Return the (X, Y) coordinate for the center point of the cell that contains the specified text.  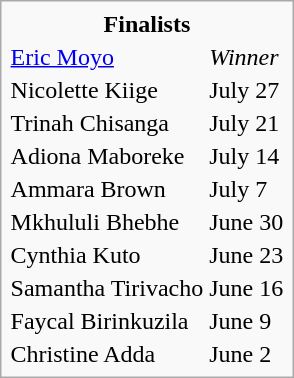
June 2 (246, 354)
July 21 (246, 123)
June 23 (246, 255)
July 14 (246, 156)
Finalists (147, 24)
June 30 (246, 222)
Trinah Chisanga (107, 123)
Samantha Tirivacho (107, 288)
Cynthia Kuto (107, 255)
Faycal Birinkuzila (107, 321)
June 9 (246, 321)
July 7 (246, 189)
Nicolette Kiige (107, 90)
Ammara Brown (107, 189)
July 27 (246, 90)
Eric Moyo (107, 57)
Adiona Maboreke (107, 156)
Winner (246, 57)
Mkhululi Bhebhe (107, 222)
June 16 (246, 288)
Christine Adda (107, 354)
